Extract the (X, Y) coordinate from the center of the cell holding the provided text.  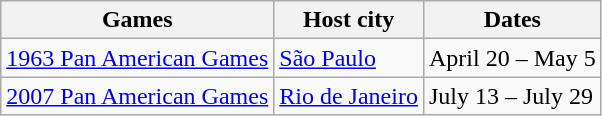
Dates (512, 20)
Host city (349, 20)
Rio de Janeiro (349, 96)
July 13 – July 29 (512, 96)
April 20 – May 5 (512, 58)
2007 Pan American Games (138, 96)
São Paulo (349, 58)
1963 Pan American Games (138, 58)
Games (138, 20)
